From the cell containing the given text, extract its center point as (x, y) coordinate. 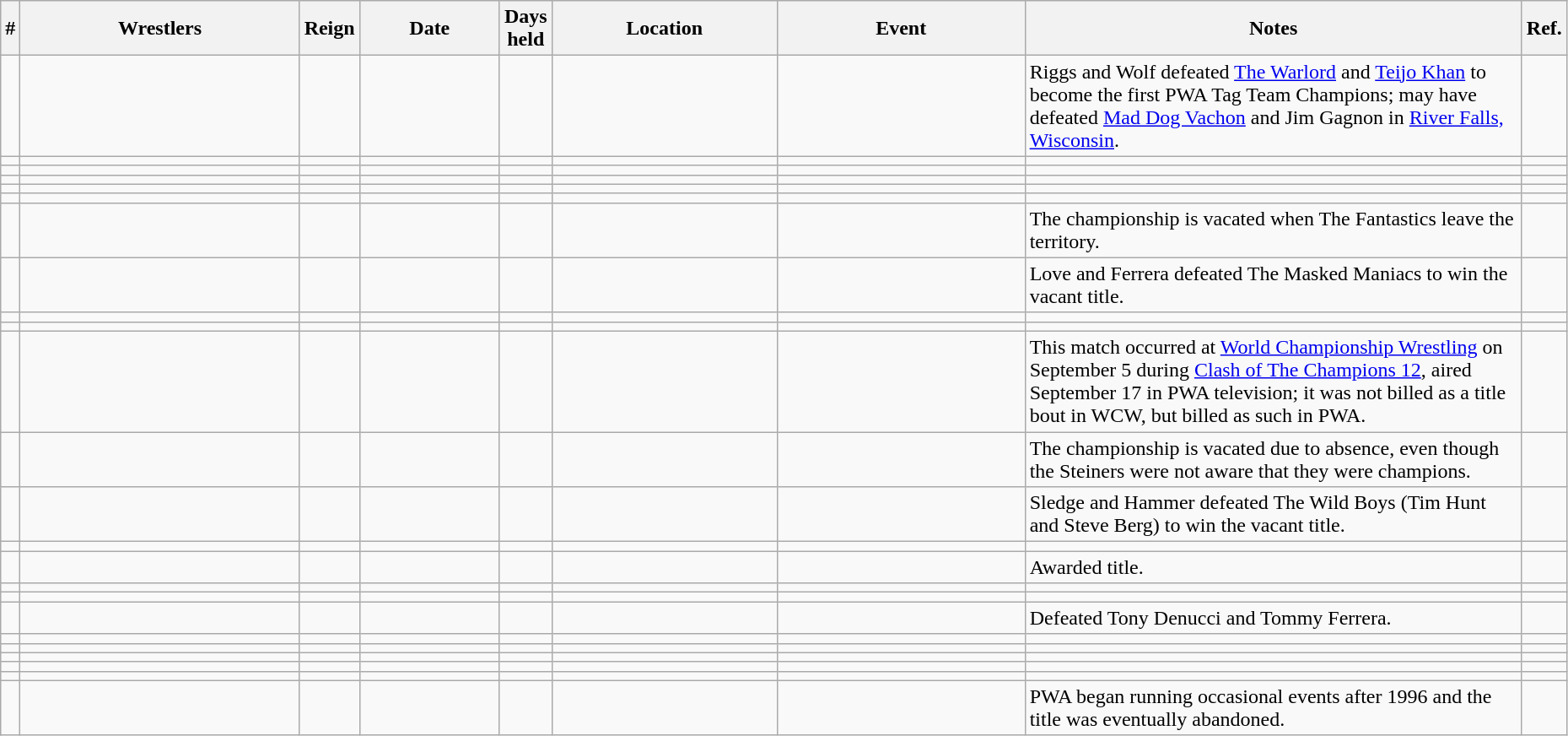
Wrestlers (160, 29)
The championship is vacated when The Fantastics leave the territory. (1274, 230)
Notes (1274, 29)
Location (665, 29)
The championship is vacated due to absence, even though the Steiners were not aware that they were champions. (1274, 459)
Event (901, 29)
Defeated Tony Denucci and Tommy Ferrera. (1274, 618)
Date (429, 29)
# (10, 29)
PWA began running occasional events after 1996 and the title was eventually abandoned. (1274, 707)
Reign (329, 29)
Sledge and Hammer defeated The Wild Boys (Tim Hunt and Steve Berg) to win the vacant title. (1274, 515)
Ref. (1544, 29)
Awarded title. (1274, 567)
Daysheld (525, 29)
Love and Ferrera defeated The Masked Maniacs to win the vacant title. (1274, 285)
